Search for the cell housing the specified text and yield its (X, Y) center coordinate. 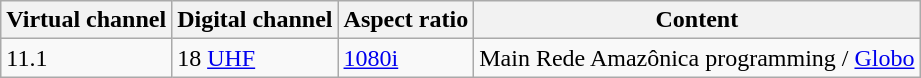
Digital channel (255, 20)
Content (697, 20)
11.1 (86, 58)
Main Rede Amazônica programming / Globo (697, 58)
18 UHF (255, 58)
Aspect ratio (406, 20)
Virtual channel (86, 20)
1080i (406, 58)
